Scan for the cell matching the given text and deliver its [x, y] coordinate at center. 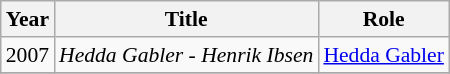
Hedda Gabler - Henrik Ibsen [186, 55]
Hedda Gabler [384, 55]
Role [384, 19]
Year [28, 19]
2007 [28, 55]
Title [186, 19]
